Determine the (x, y) coordinate at the center of the cell enclosing the given text.  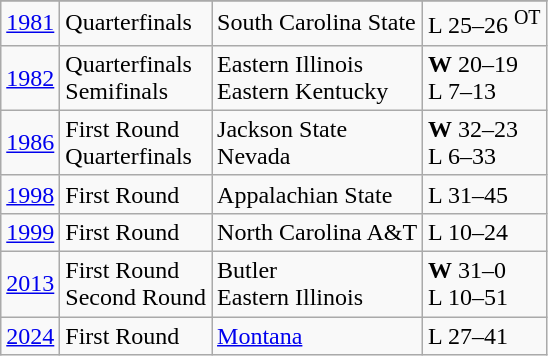
L 10–24 (485, 232)
1998 (30, 194)
Jackson StateNevada (318, 142)
QuarterfinalsSemifinals (136, 78)
Montana (318, 336)
L 25–26 OT (485, 24)
2024 (30, 336)
1982 (30, 78)
W 32–23L 6–33 (485, 142)
North Carolina A&T (318, 232)
2013 (30, 284)
1999 (30, 232)
1981 (30, 24)
First RoundSecond Round (136, 284)
ButlerEastern Illinois (318, 284)
Quarterfinals (136, 24)
Appalachian State (318, 194)
W 20–19L 7–13 (485, 78)
Eastern IllinoisEastern Kentucky (318, 78)
W 31–0L 10–51 (485, 284)
South Carolina State (318, 24)
First RoundQuarterfinals (136, 142)
1986 (30, 142)
L 31–45 (485, 194)
L 27–41 (485, 336)
